Identify which cell holds the provided text, then report its (x, y) central coordinate. 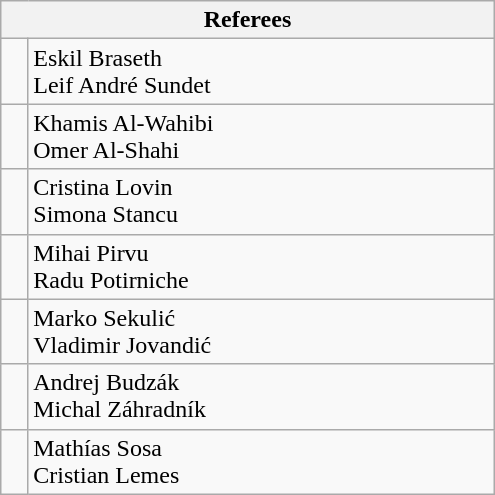
Referees (248, 20)
Eskil BrasethLeif André Sundet (261, 72)
Marko SekulićVladimir Jovandić (261, 332)
Andrej BudzákMichal Záhradník (261, 396)
Cristina LovinSimona Stancu (261, 202)
Mathías SosaCristian Lemes (261, 462)
Mihai PirvuRadu Potirniche (261, 266)
Khamis Al-WahibiOmer Al-Shahi (261, 136)
